Pinpoint the cell where the given text exists, returning its [X, Y] midpoint coordinate. 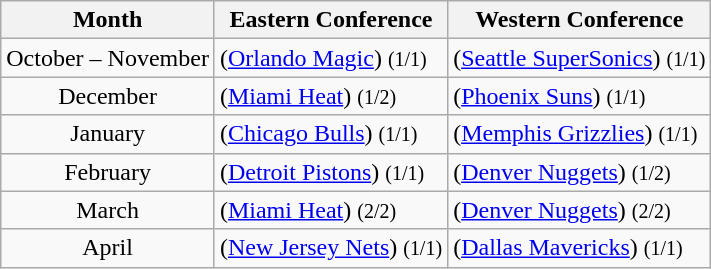
February [108, 172]
March [108, 210]
(Phoenix Suns) (1/1) [580, 96]
Western Conference [580, 20]
October – November [108, 58]
(New Jersey Nets) (1/1) [330, 248]
(Miami Heat) (1/2) [330, 96]
Month [108, 20]
January [108, 134]
(Dallas Mavericks) (1/1) [580, 248]
(Orlando Magic) (1/1) [330, 58]
April [108, 248]
(Denver Nuggets) (1/2) [580, 172]
(Detroit Pistons) (1/1) [330, 172]
(Memphis Grizzlies) (1/1) [580, 134]
(Miami Heat) (2/2) [330, 210]
(Denver Nuggets) (2/2) [580, 210]
Eastern Conference [330, 20]
(Chicago Bulls) (1/1) [330, 134]
December [108, 96]
(Seattle SuperSonics) (1/1) [580, 58]
